Return the (X, Y) coordinate for the center point of the cell that contains the specified text.  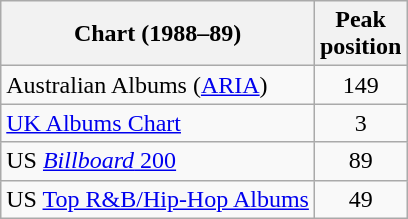
US Top R&B/Hip-Hop Albums (158, 199)
149 (360, 85)
89 (360, 161)
UK Albums Chart (158, 123)
3 (360, 123)
Peakposition (360, 34)
Australian Albums (ARIA) (158, 85)
Chart (1988–89) (158, 34)
49 (360, 199)
US Billboard 200 (158, 161)
